Scan for the cell matching the given text and deliver its (X, Y) coordinate at center. 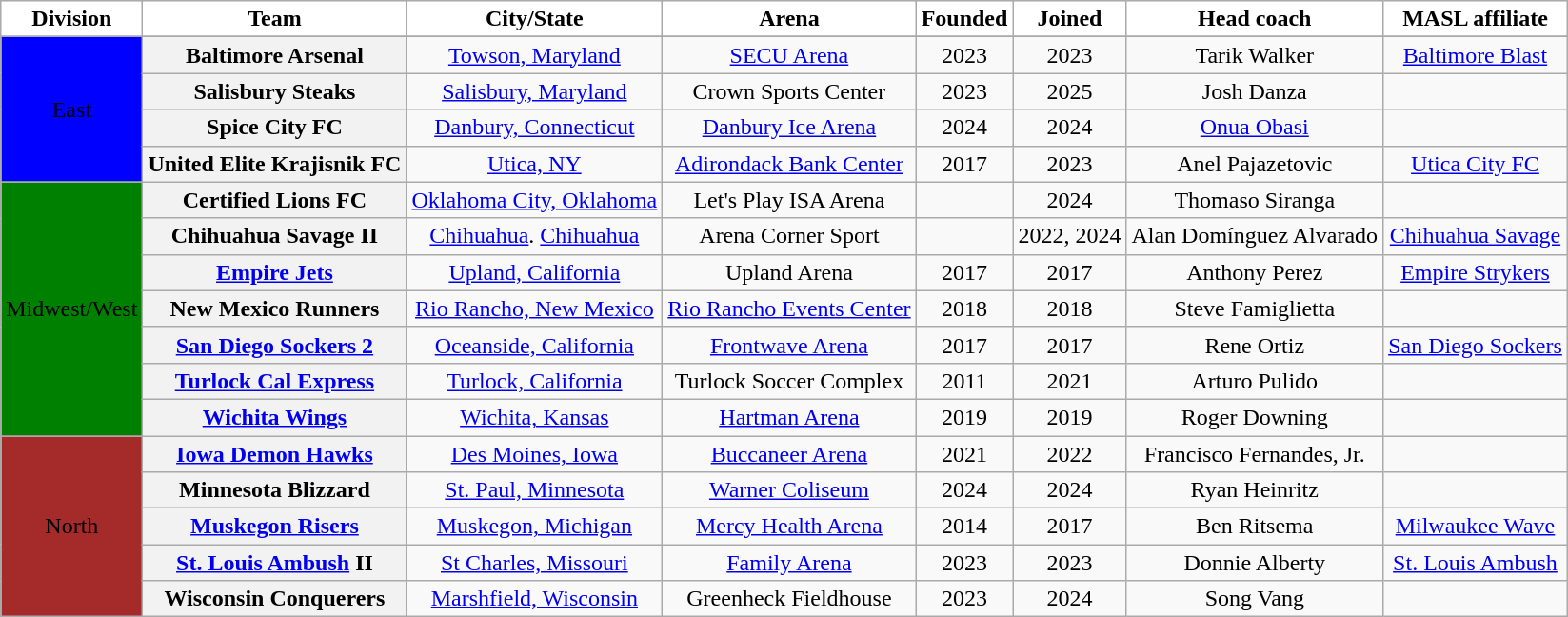
SECU Arena (789, 55)
Turlock Soccer Complex (789, 381)
2011 (964, 381)
Crown Sports Center (789, 91)
Turlock Cal Express (274, 381)
2022 (1070, 454)
Onua Obasi (1255, 128)
St. Louis Ambush II (274, 563)
Marshfield, Wisconsin (535, 599)
San Diego Sockers (1476, 345)
Founded (964, 19)
Oceanside, California (535, 345)
2014 (964, 527)
Wichita Wings (274, 417)
East (72, 109)
Francisco Fernandes, Jr. (1255, 454)
Utica, NY (535, 164)
Salisbury Steaks (274, 91)
Chihuahua. Chihuahua (535, 236)
Rio Rancho, New Mexico (535, 308)
Milwaukee Wave (1476, 527)
Minnesota Blizzard (274, 490)
Turlock, California (535, 381)
City/State (535, 19)
United Elite Krajisnik FC (274, 164)
Chihuahua Savage II (274, 236)
Family Arena (789, 563)
Oklahoma City, Oklahoma (535, 200)
North (72, 527)
Josh Danza (1255, 91)
Empire Jets (274, 272)
Tarik Walker (1255, 55)
Baltimore Blast (1476, 55)
Empire Strykers (1476, 272)
Towson, Maryland (535, 55)
Ryan Heinritz (1255, 490)
Song Vang (1255, 599)
Adirondack Bank Center (789, 164)
Ben Ritsema (1255, 527)
Midwest/West (72, 308)
Anel Pajazetovic (1255, 164)
Mercy Health Arena (789, 527)
Arena Corner Sport (789, 236)
Joined (1070, 19)
St. Paul, Minnesota (535, 490)
2022, 2024 (1070, 236)
Rene Ortiz (1255, 345)
Danbury Ice Arena (789, 128)
Iowa Demon Hawks (274, 454)
New Mexico Runners (274, 308)
Warner Coliseum (789, 490)
Alan Domínguez Alvarado (1255, 236)
Arena (789, 19)
Rio Rancho Events Center (789, 308)
Head coach (1255, 19)
Wichita, Kansas (535, 417)
Thomaso Siranga (1255, 200)
Buccaneer Arena (789, 454)
MASL affiliate (1476, 19)
Let's Play ISA Arena (789, 200)
Wisconsin Conquerers (274, 599)
Chihuahua Savage (1476, 236)
Salisbury, Maryland (535, 91)
Arturo Pulido (1255, 381)
Certified Lions FC (274, 200)
Upland, California (535, 272)
Frontwave Arena (789, 345)
2025 (1070, 91)
Upland Arena (789, 272)
Spice City FC (274, 128)
Utica City FC (1476, 164)
St. Louis Ambush (1476, 563)
Danbury, Connecticut (535, 128)
San Diego Sockers 2 (274, 345)
Team (274, 19)
Hartman Arena (789, 417)
Des Moines, Iowa (535, 454)
Roger Downing (1255, 417)
Anthony Perez (1255, 272)
Greenheck Fieldhouse (789, 599)
Muskegon, Michigan (535, 527)
Muskegon Risers (274, 527)
Baltimore Arsenal (274, 55)
Division (72, 19)
Donnie Alberty (1255, 563)
Steve Famiglietta (1255, 308)
St Charles, Missouri (535, 563)
